Locate the cell with the specified text and output its (X, Y) center coordinate. 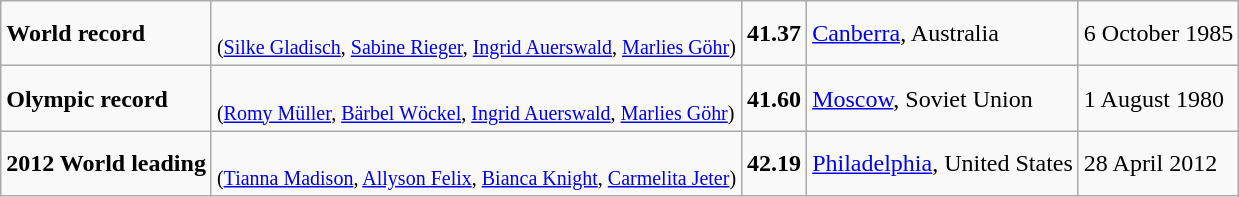
Moscow, Soviet Union (943, 98)
(Silke Gladisch, Sabine Rieger, Ingrid Auerswald, Marlies Göhr) (476, 34)
(Romy Müller, Bärbel Wöckel, Ingrid Auerswald, Marlies Göhr) (476, 98)
(Tianna Madison, Allyson Felix, Bianca Knight, Carmelita Jeter) (476, 164)
2012 World leading (106, 164)
World record (106, 34)
28 April 2012 (1158, 164)
42.19 (774, 164)
1 August 1980 (1158, 98)
6 October 1985 (1158, 34)
41.60 (774, 98)
41.37 (774, 34)
Canberra, Australia (943, 34)
Philadelphia, United States (943, 164)
Olympic record (106, 98)
